Provide the [x, y] coordinate of the cell's center where the given text is located.  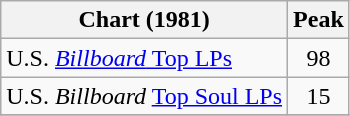
98 [319, 58]
Peak [319, 20]
15 [319, 96]
U.S. Billboard Top LPs [144, 58]
Chart (1981) [144, 20]
U.S. Billboard Top Soul LPs [144, 96]
